Return the (X, Y) coordinate for the center point of the cell that contains the specified text.  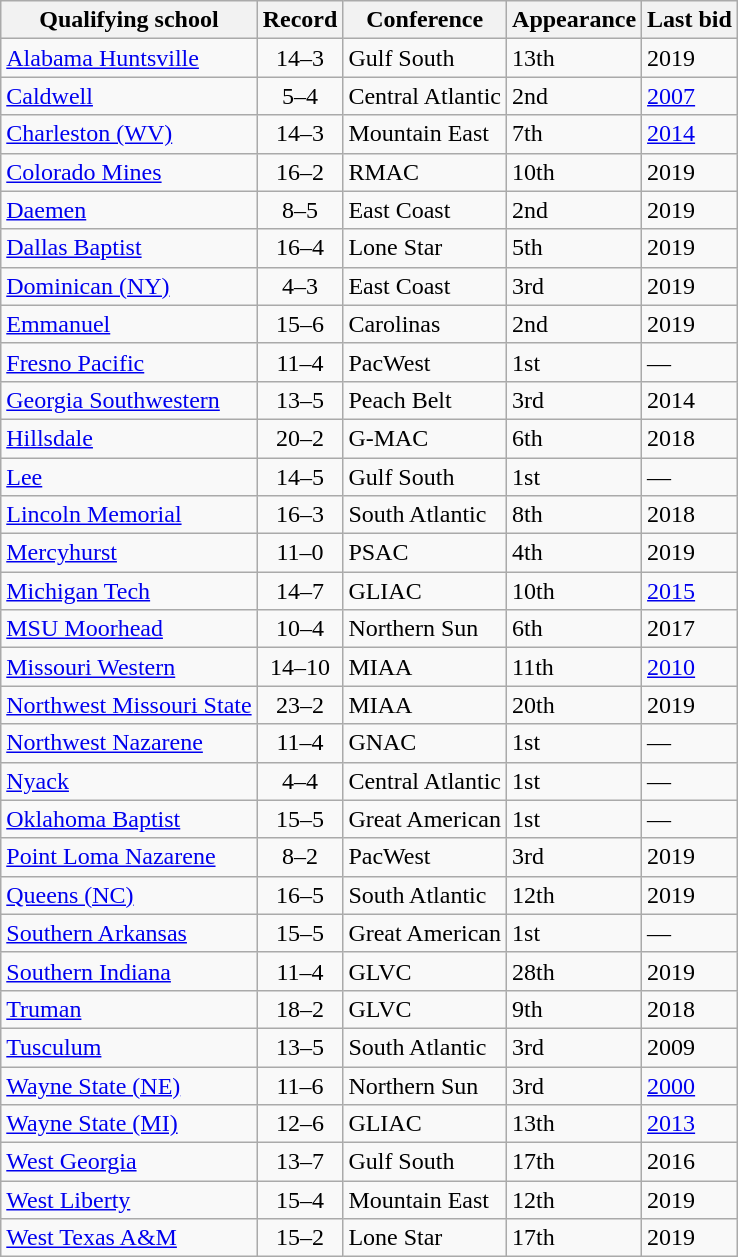
Wayne State (NE) (129, 1085)
West Liberty (129, 1200)
8–2 (300, 857)
Michigan Tech (129, 591)
14–7 (300, 591)
Charleston (WV) (129, 134)
Caldwell (129, 96)
Nyack (129, 781)
Daemen (129, 210)
15–4 (300, 1200)
Northwest Missouri State (129, 705)
2016 (690, 1162)
14–10 (300, 667)
15–6 (300, 324)
8th (574, 515)
2009 (690, 1047)
MSU Moorhead (129, 629)
7th (574, 134)
Record (300, 20)
RMAC (425, 172)
2000 (690, 1085)
Dallas Baptist (129, 248)
11–0 (300, 553)
5–4 (300, 96)
Oklahoma Baptist (129, 819)
8–5 (300, 210)
10–4 (300, 629)
Qualifying school (129, 20)
2007 (690, 96)
18–2 (300, 1009)
2010 (690, 667)
Lincoln Memorial (129, 515)
4–4 (300, 781)
12–6 (300, 1124)
28th (574, 971)
Southern Arkansas (129, 933)
11th (574, 667)
9th (574, 1009)
Lee (129, 477)
20–2 (300, 438)
Fresno Pacific (129, 362)
16–2 (300, 172)
Carolinas (425, 324)
Conference (425, 20)
11–6 (300, 1085)
Wayne State (MI) (129, 1124)
Hillsdale (129, 438)
Last bid (690, 20)
4–3 (300, 286)
West Georgia (129, 1162)
Truman (129, 1009)
Georgia Southwestern (129, 400)
Mercyhurst (129, 553)
Missouri Western (129, 667)
PSAC (425, 553)
16–3 (300, 515)
G-MAC (425, 438)
Southern Indiana (129, 971)
2017 (690, 629)
Tusculum (129, 1047)
Peach Belt (425, 400)
13–7 (300, 1162)
Emmanuel (129, 324)
Queens (NC) (129, 895)
Point Loma Nazarene (129, 857)
Northwest Nazarene (129, 743)
Appearance (574, 20)
20th (574, 705)
23–2 (300, 705)
16–4 (300, 248)
4th (574, 553)
Alabama Huntsville (129, 58)
GNAC (425, 743)
16–5 (300, 895)
15–2 (300, 1238)
Dominican (NY) (129, 286)
14–5 (300, 477)
Colorado Mines (129, 172)
West Texas A&M (129, 1238)
5th (574, 248)
2013 (690, 1124)
2015 (690, 591)
